Search for the cell housing the specified text and yield its [x, y] center coordinate. 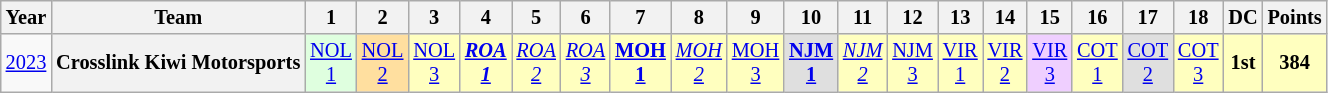
5 [536, 17]
NJM3 [912, 63]
Team [178, 17]
COT2 [1148, 63]
ROA3 [586, 63]
4 [486, 17]
MOH3 [756, 63]
NJM2 [862, 63]
COT1 [1097, 63]
15 [1050, 17]
NOL3 [434, 63]
VIR1 [960, 63]
NOL2 [383, 63]
Crosslink Kiwi Motorsports [178, 63]
Year [26, 17]
NJM1 [811, 63]
18 [1198, 17]
Points [1295, 17]
384 [1295, 63]
VIR2 [1006, 63]
2 [383, 17]
COT3 [1198, 63]
ROA1 [486, 63]
9 [756, 17]
7 [640, 17]
10 [811, 17]
6 [586, 17]
2023 [26, 63]
ROA2 [536, 63]
MOH1 [640, 63]
17 [1148, 17]
MOH2 [699, 63]
16 [1097, 17]
NOL1 [331, 63]
VIR3 [1050, 63]
11 [862, 17]
14 [1006, 17]
3 [434, 17]
1 [331, 17]
DC [1242, 17]
8 [699, 17]
13 [960, 17]
12 [912, 17]
1st [1242, 63]
